Extract the (x, y) coordinate from the center of the cell holding the provided text.  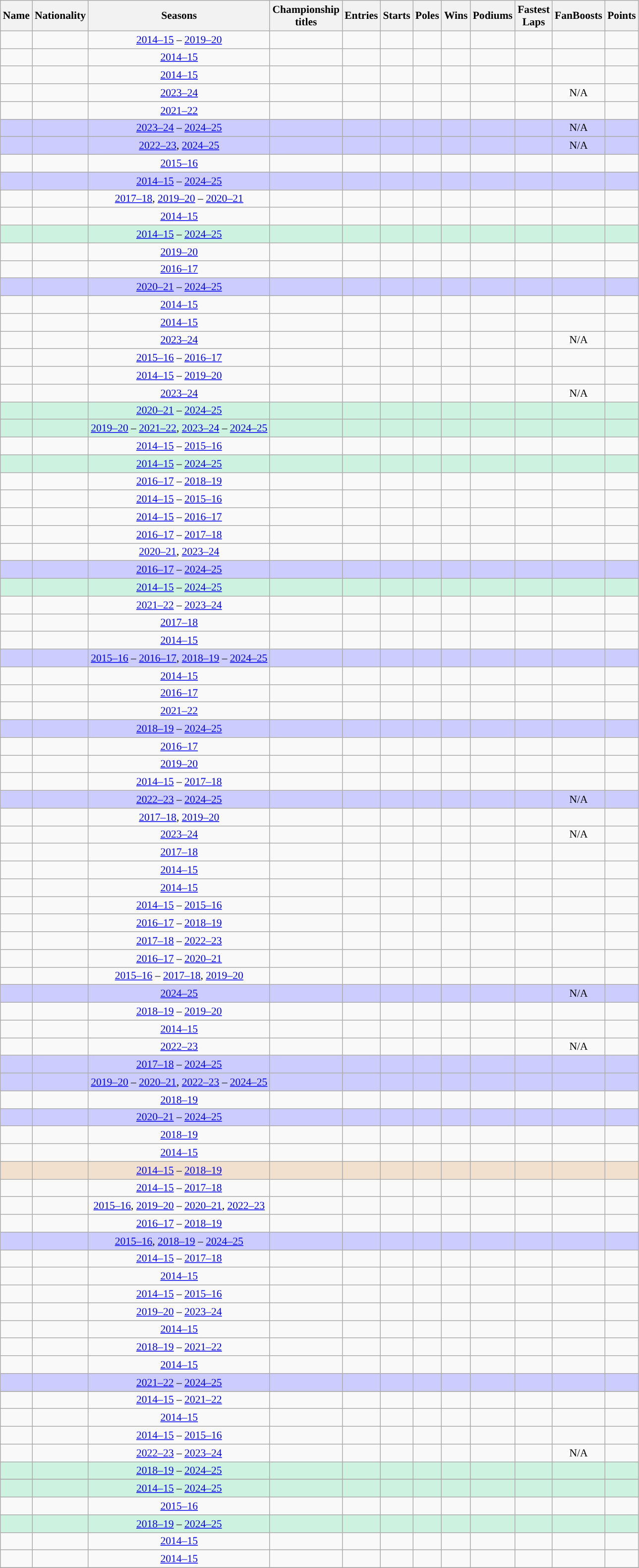
2018–19 – 2019–20 (179, 1012)
2018–19 – 2021–22 (179, 1347)
Wins (456, 16)
2020–21, 2023–24 (179, 552)
Seasons (179, 16)
2022–23 – 2024–25 (179, 799)
2015–16 – 2016–17 (179, 358)
2019–20 – 2021–22, 2023–24 – 2024–25 (179, 428)
2022–23, 2024–25 (179, 146)
2015–16, 2018–19 – 2024–25 (179, 1241)
2017–18, 2019–20 – 2020–21 (179, 199)
2022–23 (179, 1047)
Podiums (493, 16)
FanBoosts (579, 16)
FastestLaps (533, 16)
2014–15 – 2016–17 (179, 517)
2022–23 – 2023–24 (179, 1453)
2015–16 – 2016–17, 2018–19 – 2024–25 (179, 658)
Nationality (60, 16)
2019–20 – 2023–24 (179, 1312)
Name (16, 16)
Entries (361, 16)
2014–15 – 2021–22 (179, 1400)
2016–17 – 2024–25 (179, 570)
2024–25 (179, 994)
2023–24 – 2024–25 (179, 128)
2017–18 – 2024–25 (179, 1065)
2015–16, 2019–20 – 2020–21, 2022–23 (179, 1206)
Championshiptitles (306, 16)
2019–20 – 2020–21, 2022–23 – 2024–25 (179, 1082)
2017–18 – 2022–23 (179, 941)
Poles (427, 16)
Points (622, 16)
2021–22 – 2023–24 (179, 605)
2017–18, 2019–20 (179, 817)
2015–16 – 2017–18, 2019–20 (179, 976)
Starts (397, 16)
2016–17 – 2017–18 (179, 535)
2016–17 – 2020–21 (179, 959)
2014–15 – 2018–19 (179, 1170)
2021–22 – 2024–25 (179, 1383)
